For the text-containing cell, return its midpoint in (X, Y) coordinate format. 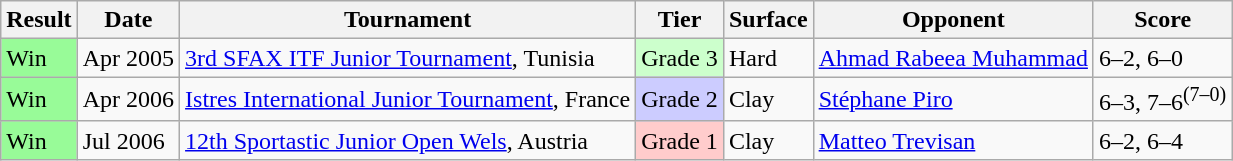
Istres International Junior Tournament, France (408, 100)
Stéphane Piro (953, 100)
Tournament (408, 20)
Grade 3 (680, 58)
Grade 2 (680, 100)
Matteo Trevisan (953, 140)
Tier (680, 20)
Opponent (953, 20)
Surface (768, 20)
Grade 1 (680, 140)
Hard (768, 58)
Date (128, 20)
3rd SFAX ITF Junior Tournament, Tunisia (408, 58)
6–3, 7–6(7–0) (1162, 100)
Apr 2006 (128, 100)
Jul 2006 (128, 140)
Score (1162, 20)
12th Sportastic Junior Open Wels, Austria (408, 140)
6–2, 6–0 (1162, 58)
Apr 2005 (128, 58)
Ahmad Rabeea Muhammad (953, 58)
6–2, 6–4 (1162, 140)
Result (39, 20)
